Output the [X, Y] coordinate of the center of the cell containing the given text.  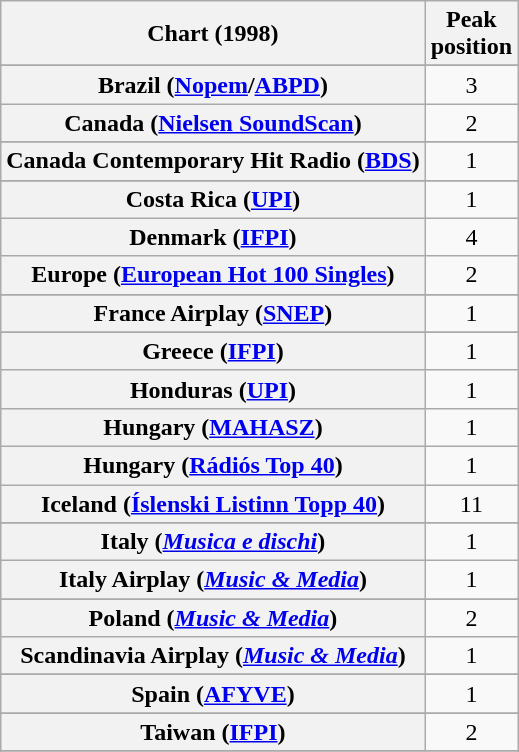
Taiwan (IFPI) [213, 732]
3 [471, 85]
Poland (Music & Media) [213, 618]
Hungary (Rádiós Top 40) [213, 465]
Honduras (UPI) [213, 389]
Italy (Musica e dischi) [213, 542]
Canada Contemporary Hit Radio (BDS) [213, 161]
Iceland (Íslenski Listinn Topp 40) [213, 503]
11 [471, 503]
Chart (1998) [213, 34]
Italy Airplay (Music & Media) [213, 580]
Hungary (MAHASZ) [213, 427]
Spain (AFYVE) [213, 694]
Greece (IFPI) [213, 351]
Canada (Nielsen SoundScan) [213, 123]
Brazil (Nopem/ABPD) [213, 85]
France Airplay (SNEP) [213, 313]
Costa Rica (UPI) [213, 199]
Denmark (IFPI) [213, 237]
4 [471, 237]
Scandinavia Airplay (Music & Media) [213, 656]
Peakposition [471, 34]
Europe (European Hot 100 Singles) [213, 275]
